Output the (x, y) coordinate of the center of the cell containing the given text.  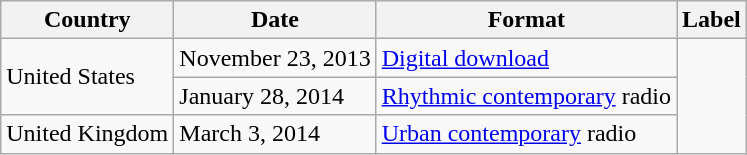
United Kingdom (88, 134)
Label (711, 20)
November 23, 2013 (275, 58)
Date (275, 20)
March 3, 2014 (275, 134)
Format (526, 20)
Digital download (526, 58)
January 28, 2014 (275, 96)
Urban contemporary radio (526, 134)
Rhythmic contemporary radio (526, 96)
United States (88, 77)
Country (88, 20)
